Provide the [x, y] coordinate of the cell's center where the given text is located.  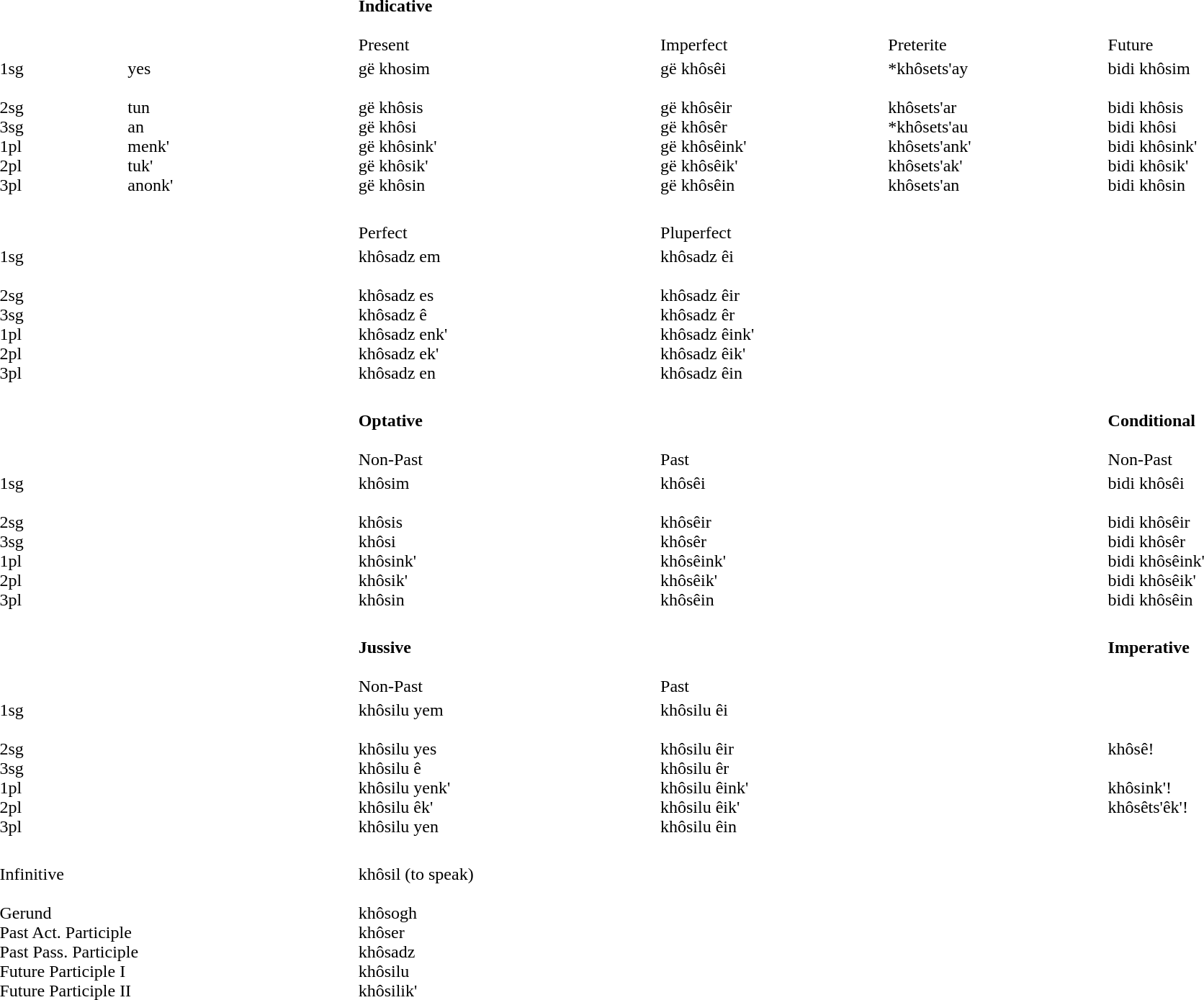
khôsêikhôsêir khôsêr khôsêink' khôsêik' khôsêin [883, 541]
khôsadz emkhôsadz es khôsadz ê khôsadz enk' khôsadz ek' khôsadz en [507, 315]
*khôsets'aykhôsets'ar *khôsets'au khôsets'ank' khôsets'ak' khôsets'an [996, 127]
Perfect [507, 233]
khôsimkhôsis khôsi khôsink' khôsik' khôsin [507, 541]
gë khosimgë khôsis gë khôsi gë khôsink' gë khôsik' gë khôsin [507, 127]
JussiveNon-Past [507, 667]
OptativeNon-Past [507, 440]
khôsilu êikhôsilu êir khôsilu êr khôsilu êink' khôsilu êik' khôsilu êin [883, 768]
yestun an menk' tuk' anonk' [241, 127]
khôsilu yemkhôsilu yes khôsilu ê khôsilu yenk' khôsilu êk' khôsilu yen [507, 768]
Pluperfect [883, 233]
khôsadz êikhôsadz êir khôsadz êr khôsadz êink' khôsadz êik' khôsadz êin [883, 315]
gë khôsêigë khôsêir gë khôsêr gë khôsêink' gë khôsêik' gë khôsêin [772, 127]
